Provide the [X, Y] coordinate of the cell's center where the given text is located.  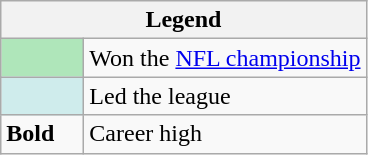
Won the NFL championship [225, 58]
Led the league [225, 96]
Career high [225, 134]
Bold [42, 134]
Legend [184, 20]
